Scan for the cell matching the given text and deliver its [X, Y] coordinate at center. 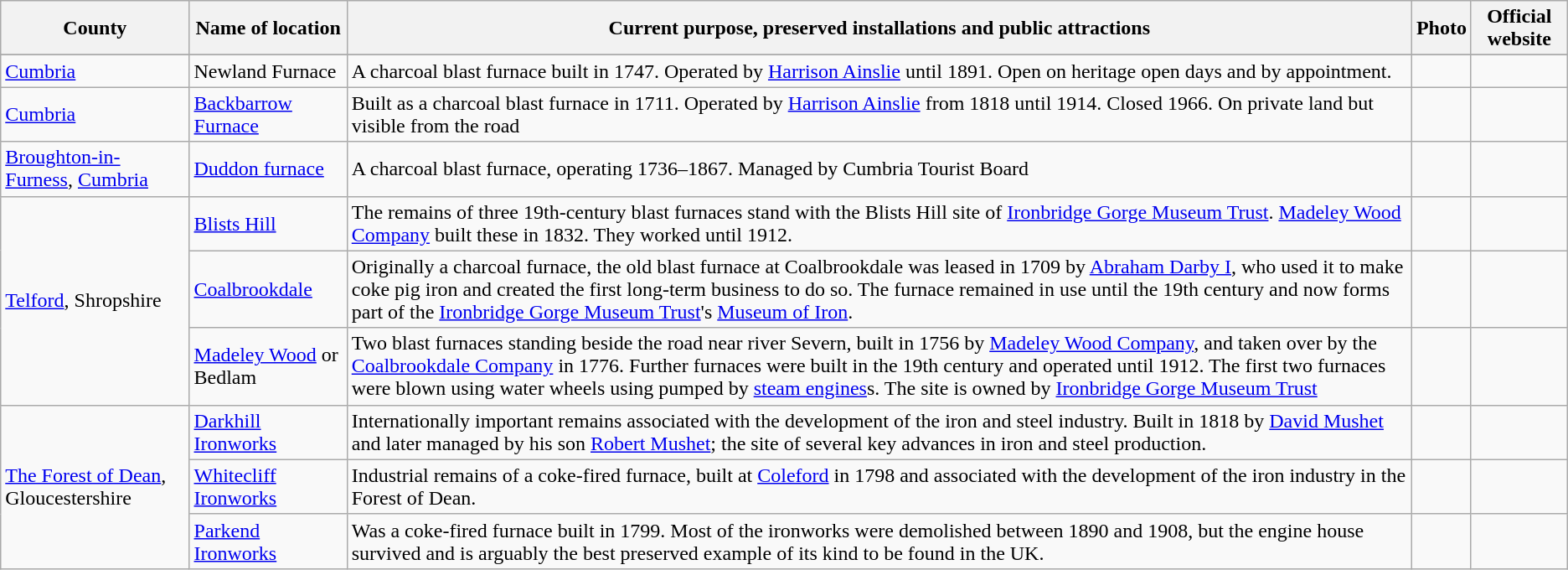
County [95, 28]
Industrial remains of a coke-fired furnace, built at Coleford in 1798 and associated with the development of the iron industry in the Forest of Dean. [879, 486]
Madeley Wood or Bedlam [268, 366]
Name of location [268, 28]
A charcoal blast furnace, operating 1736–1867. Managed by Cumbria Tourist Board [879, 169]
Built as a charcoal blast furnace in 1711. Operated by Harrison Ainslie from 1818 until 1914. Closed 1966. On private land but visible from the road [879, 114]
A charcoal blast furnace built in 1747. Operated by Harrison Ainslie until 1891. Open on heritage open days and by appointment. [879, 71]
Broughton-in-Furness, Cumbria [95, 169]
Whitecliff Ironworks [268, 486]
Official website [1519, 28]
Backbarrow Furnace [268, 114]
The Forest of Dean, Gloucestershire [95, 486]
Photo [1441, 28]
Coalbrookdale [268, 289]
Darkhill Ironworks [268, 433]
Blists Hill [268, 223]
Current purpose, preserved installations and public attractions [879, 28]
Telford, Shropshire [95, 300]
Newland Furnace [268, 71]
Parkend Ironworks [268, 541]
Duddon furnace [268, 169]
